Search for the cell housing the specified text and yield its (X, Y) center coordinate. 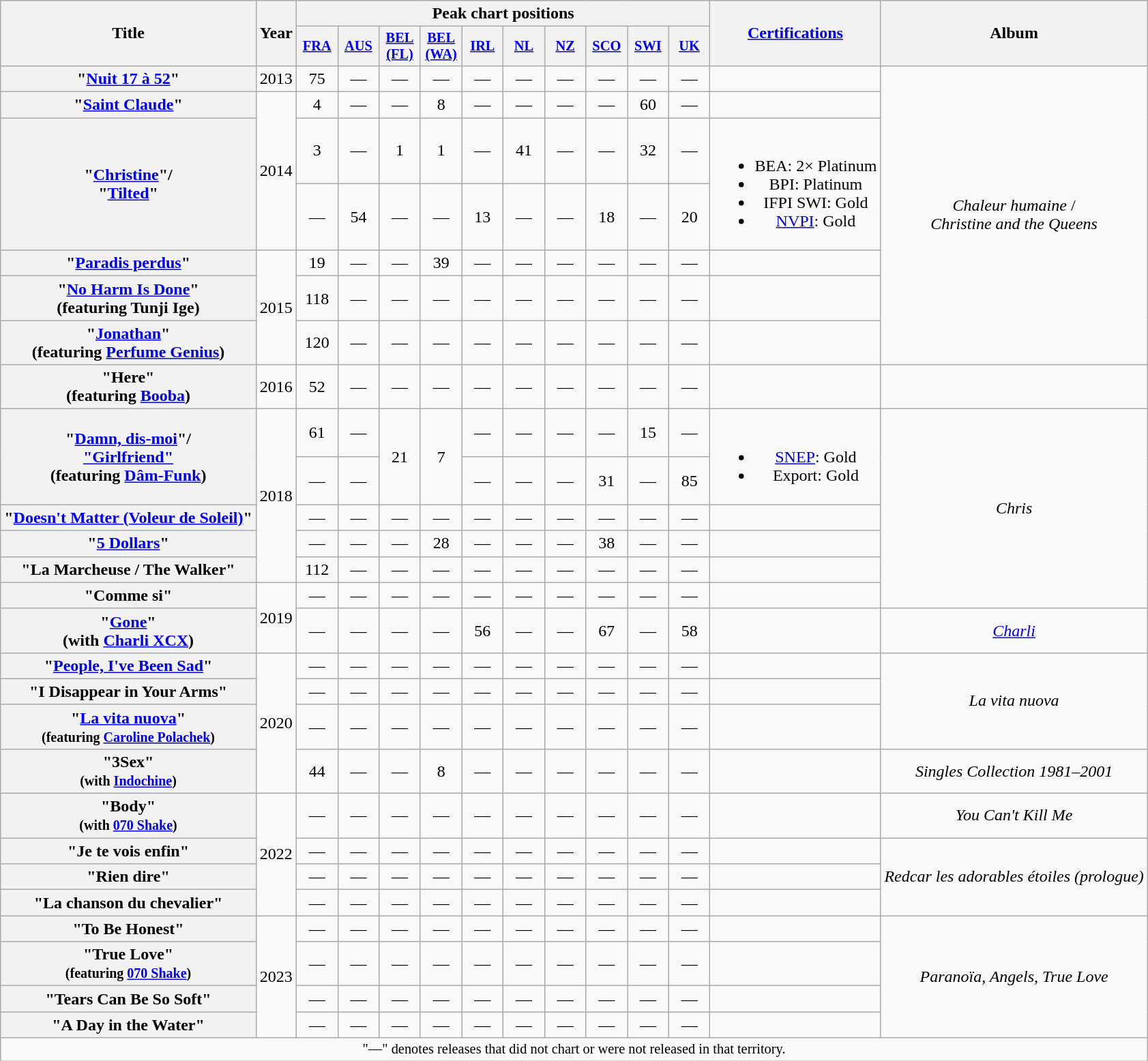
4 (317, 105)
120 (317, 342)
"La vita nuova"(featuring Caroline Polachek) (128, 727)
44 (317, 771)
Year (276, 33)
Charli (1014, 630)
2015 (276, 308)
Title (128, 33)
39 (441, 263)
You Can't Kill Me (1014, 816)
75 (317, 78)
Certifications (795, 33)
"Tears Can Be So Soft" (128, 999)
"Here"(featuring Booba) (128, 387)
"Jonathan"(featuring Perfume Genius) (128, 342)
2022 (276, 855)
Redcar les adorables étoiles (prologue) (1014, 877)
2018 (276, 496)
56 (483, 630)
112 (317, 569)
UK (689, 46)
13 (483, 217)
"Damn, dis-moi"/"Girlfriend"(featuring Dâm-Funk) (128, 457)
31 (607, 481)
Peak chart positions (503, 14)
"Christine"/ "Tilted" (128, 184)
"La Marcheuse / The Walker" (128, 569)
"I Disappear in Your Arms" (128, 691)
Chaleur humaine /Christine and the Queens (1014, 215)
Paranoïa, Angels, True Love (1014, 976)
"5 Dollars" (128, 543)
85 (689, 481)
"People, I've Been Sad" (128, 666)
IRL (483, 46)
3 (317, 151)
"Saint Claude" (128, 105)
"Doesn't Matter (Voleur de Soleil)" (128, 518)
La vita nuova (1014, 701)
"—" denotes releases that did not chart or were not released in that territory. (574, 1049)
54 (359, 217)
21 (400, 457)
28 (441, 543)
2020 (276, 723)
BEA: 2× PlatinumBPI: PlatinumIFPI SWI: GoldNVPI: Gold (795, 184)
2014 (276, 171)
41 (524, 151)
"Nuit 17 à 52" (128, 78)
"A Day in the Water" (128, 1025)
2013 (276, 78)
18 (607, 217)
NL (524, 46)
7 (441, 457)
SWI (648, 46)
"No Harm Is Done"(featuring Tunji Ige) (128, 299)
SCO (607, 46)
19 (317, 263)
"Comme si" (128, 595)
60 (648, 105)
"To Be Honest" (128, 929)
67 (607, 630)
"Gone"(with Charli XCX) (128, 630)
"Body"(with 070 Shake) (128, 816)
20 (689, 217)
Album (1014, 33)
61 (317, 433)
SNEP: GoldExport: Gold (795, 457)
58 (689, 630)
FRA (317, 46)
BEL(WA) (441, 46)
AUS (359, 46)
118 (317, 299)
Chris (1014, 509)
"Rien dire" (128, 877)
"La chanson du chevalier" (128, 903)
"Paradis perdus" (128, 263)
"True Love"(featuring 070 Shake) (128, 964)
BEL(FL) (400, 46)
2016 (276, 387)
15 (648, 433)
52 (317, 387)
"3Sex"(with Indochine) (128, 771)
Singles Collection 1981–2001 (1014, 771)
"Je te vois enfin" (128, 851)
NZ (565, 46)
38 (607, 543)
2019 (276, 618)
2023 (276, 976)
32 (648, 151)
